For the text-containing cell, return its midpoint in [x, y] coordinate format. 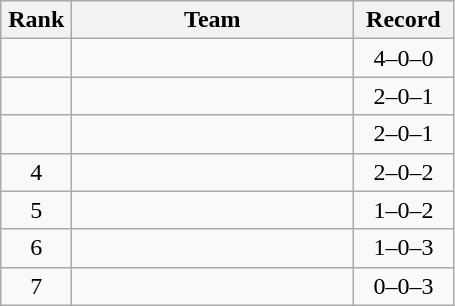
4 [36, 172]
Team [212, 20]
2–0–2 [404, 172]
0–0–3 [404, 286]
Record [404, 20]
5 [36, 210]
7 [36, 286]
1–0–3 [404, 248]
Rank [36, 20]
4–0–0 [404, 58]
1–0–2 [404, 210]
6 [36, 248]
